For the text-containing cell, return its midpoint in (x, y) coordinate format. 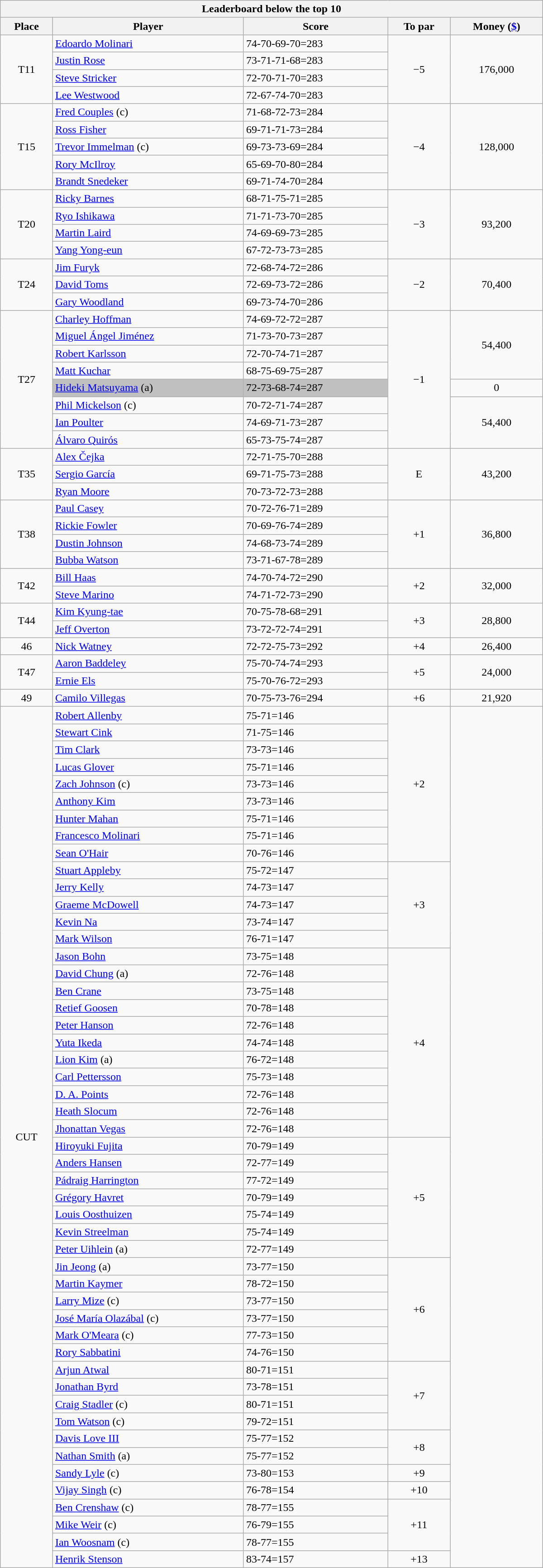
Money ($) (496, 26)
72-71-75-70=288 (315, 457)
Ryan Moore (148, 491)
70-75-78-68=291 (315, 612)
49 (27, 698)
Lucas Glover (148, 767)
Steve Stricker (148, 78)
Kevin Streelman (148, 1232)
Jin Jeong (a) (148, 1266)
77-73=150 (315, 1335)
75-73=148 (315, 1077)
Matt Kuchar (148, 371)
Grégory Havret (148, 1197)
T11 (27, 69)
72-69-73-72=286 (315, 285)
Peter Uihlein (a) (148, 1249)
T47 (27, 672)
Ian Woosnam (c) (148, 1542)
75-70-76-72=293 (315, 681)
76-79=155 (315, 1525)
Sergio García (148, 474)
T24 (27, 285)
Davis Love III (148, 1439)
24,000 (496, 672)
Mike Weir (c) (148, 1525)
−4 (419, 147)
Justin Rose (148, 61)
Charley Hoffman (148, 319)
72-67-74-70=283 (315, 95)
74-76=150 (315, 1353)
−5 (419, 69)
Hunter Mahan (148, 819)
Carl Pettersson (148, 1077)
Aaron Baddeley (148, 663)
Hiroyuki Fujita (148, 1146)
Fred Couples (c) (148, 112)
0 (496, 388)
Tom Watson (c) (148, 1421)
T44 (27, 620)
Leaderboard below the top 10 (271, 9)
−3 (419, 224)
69-71-74-70=284 (315, 181)
Lee Westwood (148, 95)
Edoardo Molinari (148, 43)
70-73-72-73=288 (315, 491)
43,200 (496, 474)
Mark Wilson (148, 939)
Nathan Smith (a) (148, 1456)
75-72=147 (315, 870)
Camilo Villegas (148, 698)
77-72=149 (315, 1180)
−2 (419, 285)
Gary Woodland (148, 302)
Hideki Matsuyama (a) (148, 388)
Ryo Ishikawa (148, 216)
69-71-75-73=288 (315, 474)
Ernie Els (148, 681)
73-80=153 (315, 1473)
Graeme McDowell (148, 905)
Anders Hansen (148, 1163)
Bill Haas (148, 577)
Robert Karlsson (148, 353)
Arjun Atwal (148, 1370)
José María Olazábal (c) (148, 1318)
74-70-74-72=290 (315, 577)
Ian Poulter (148, 422)
Martin Kaymer (148, 1283)
T38 (27, 534)
Rory Sabbatini (148, 1353)
67-72-73-73=285 (315, 250)
Phil Mickelson (c) (148, 405)
E (419, 474)
72-70-71-70=283 (315, 78)
74-74=148 (315, 1042)
T42 (27, 586)
Francesco Molinari (148, 836)
69-71-71-73=284 (315, 129)
70-72-76-71=289 (315, 509)
65-69-70-80=284 (315, 164)
T15 (27, 147)
28,800 (496, 620)
69-73-73-69=284 (315, 147)
74-68-73-74=289 (315, 543)
Ben Crenshaw (c) (148, 1507)
T27 (27, 379)
72-73-68-74=287 (315, 388)
T20 (27, 224)
+8 (419, 1447)
79-72=151 (315, 1421)
Sandy Lyle (c) (148, 1473)
71-68-72-73=284 (315, 112)
Jhonattan Vegas (148, 1129)
Yang Yong-eun (148, 250)
Henrik Stenson (148, 1559)
72-70-74-71=287 (315, 353)
73-71-67-78=289 (315, 560)
Jerry Kelly (148, 887)
Jason Bohn (148, 956)
74-69-72-72=287 (315, 319)
Steve Marino (148, 595)
Martin Laird (148, 233)
68-75-69-75=287 (315, 371)
David Toms (148, 285)
21,920 (496, 698)
−1 (419, 379)
Miguel Ángel Jiménez (148, 336)
36,800 (496, 534)
176,000 (496, 69)
Rory McIlroy (148, 164)
+11 (419, 1525)
+10 (419, 1490)
Rickie Fowler (148, 526)
Tim Clark (148, 749)
Mark O'Meara (c) (148, 1335)
Álvaro Quirós (148, 439)
Sean O'Hair (148, 853)
Craig Stadler (c) (148, 1404)
70-76=146 (315, 853)
70-75-73-76=294 (315, 698)
72-72-75-73=292 (315, 646)
+7 (419, 1396)
76-78=154 (315, 1490)
Ben Crane (148, 991)
75-70-74-74=293 (315, 663)
Trevor Immelman (c) (148, 147)
Ross Fisher (148, 129)
Robert Allenby (148, 715)
78-72=150 (315, 1283)
Anthony Kim (148, 801)
128,000 (496, 147)
David Chung (a) (148, 973)
69-73-74-70=286 (315, 302)
65-73-75-74=287 (315, 439)
74-70-69-70=283 (315, 43)
Kim Kyung-tae (148, 612)
Brandt Snedeker (148, 181)
To par (419, 26)
Stewart Cink (148, 732)
26,400 (496, 646)
Louis Oosthuizen (148, 1215)
32,000 (496, 586)
+13 (419, 1559)
70-72-71-74=287 (315, 405)
74-69-71-73=287 (315, 422)
83-74=157 (315, 1559)
73-78=151 (315, 1387)
73-71-71-68=283 (315, 61)
CUT (27, 1137)
Dustin Johnson (148, 543)
Zach Johnson (c) (148, 784)
+1 (419, 534)
Jim Furyk (148, 267)
Retief Goosen (148, 1008)
Peter Hanson (148, 1025)
Stuart Appleby (148, 870)
D. A. Points (148, 1094)
Place (27, 26)
74-69-69-73=285 (315, 233)
Nick Watney (148, 646)
Larry Mize (c) (148, 1301)
Yuta Ikeda (148, 1042)
Jonathan Byrd (148, 1387)
93,200 (496, 224)
Player (148, 26)
Lion Kim (a) (148, 1060)
T35 (27, 474)
46 (27, 646)
Ricky Barnes (148, 198)
Kevin Na (148, 922)
76-72=148 (315, 1060)
71-73-70-73=287 (315, 336)
74-71-72-73=290 (315, 595)
Jeff Overton (148, 629)
Pádraig Harrington (148, 1180)
70-78=148 (315, 1008)
Alex Čejka (148, 457)
70,400 (496, 285)
73-72-72-74=291 (315, 629)
Heath Slocum (148, 1111)
Vijay Singh (c) (148, 1490)
71-71-73-70=285 (315, 216)
+9 (419, 1473)
Bubba Watson (148, 560)
76-71=147 (315, 939)
73-74=147 (315, 922)
71-75=146 (315, 732)
Paul Casey (148, 509)
72-68-74-72=286 (315, 267)
68-71-75-71=285 (315, 198)
70-69-76-74=289 (315, 526)
Score (315, 26)
